Search for the cell housing the specified text and yield its (X, Y) center coordinate. 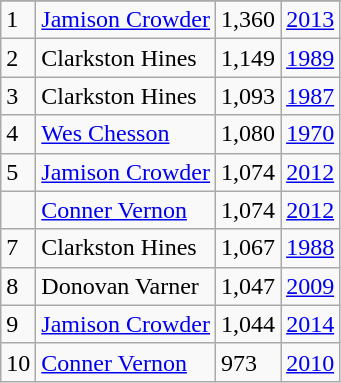
1,047 (248, 286)
10 (18, 362)
7 (18, 248)
5 (18, 172)
Wes Chesson (126, 134)
1,044 (248, 324)
1,360 (248, 20)
2013 (310, 20)
1,080 (248, 134)
2010 (310, 362)
1987 (310, 96)
2009 (310, 286)
Donovan Varner (126, 286)
8 (18, 286)
973 (248, 362)
2 (18, 58)
1 (18, 20)
3 (18, 96)
9 (18, 324)
1,067 (248, 248)
1988 (310, 248)
4 (18, 134)
2014 (310, 324)
1989 (310, 58)
1970 (310, 134)
1,093 (248, 96)
1,149 (248, 58)
